Locate the cell with the specified text and output its [x, y] center coordinate. 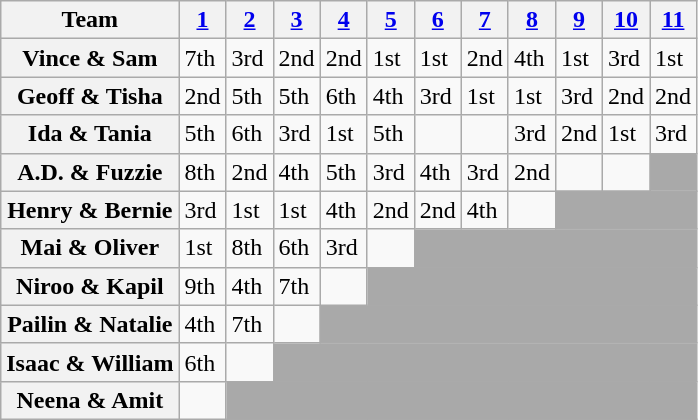
7 [484, 20]
2 [250, 20]
Geoff & Tisha [90, 96]
Mai & Oliver [90, 248]
10 [626, 20]
Henry & Bernie [90, 210]
Pailin & Natalie [90, 324]
6 [438, 20]
Neena & Amit [90, 400]
3 [296, 20]
8 [532, 20]
A.D. & Fuzzie [90, 172]
11 [674, 20]
4 [344, 20]
1 [202, 20]
Isaac & William [90, 362]
5 [390, 20]
9th [202, 286]
Niroo & Kapil [90, 286]
Vince & Sam [90, 58]
Ida & Tania [90, 134]
Team [90, 20]
9 [578, 20]
